Scan for the cell matching the given text and deliver its (x, y) coordinate at center. 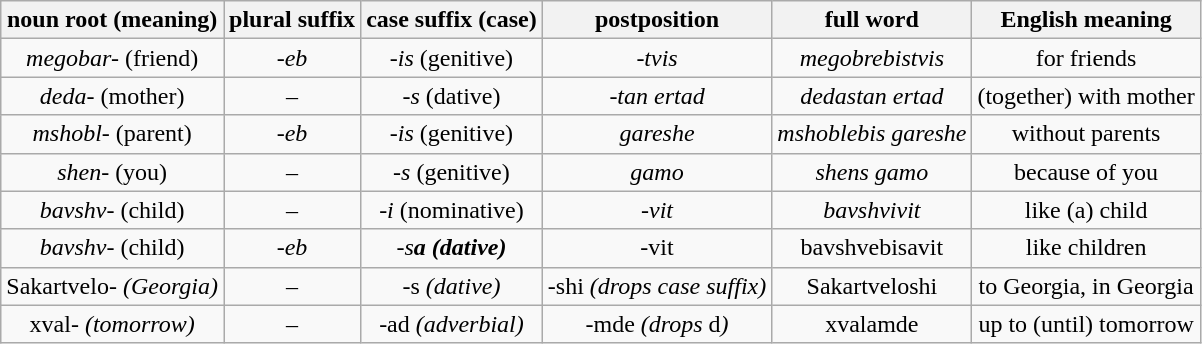
postposition (656, 20)
Sakartveloshi (872, 286)
English meaning (1086, 20)
to Georgia, in Georgia (1086, 286)
megobar- (friend) (112, 58)
-ad (adverbial) (452, 324)
Sakartvelo- (Georgia) (112, 286)
-s (genitive) (452, 172)
bavshvebisavit (872, 248)
-shi (drops case suffix) (656, 286)
dedastan ertad (872, 96)
like children (1086, 248)
up to (until) tomorrow (1086, 324)
gareshe (656, 134)
plural suffix (292, 20)
like (a) child (1086, 210)
-sa (dative) (452, 248)
bavshvivit (872, 210)
megobrebistvis (872, 58)
for friends (1086, 58)
case suffix (case) (452, 20)
deda- (mother) (112, 96)
-mde (drops d) (656, 324)
-i (nominative) (452, 210)
-tvis (656, 58)
mshoblebis gareshe (872, 134)
noun root (meaning) (112, 20)
mshobl- (parent) (112, 134)
-tan ertad (656, 96)
because of you (1086, 172)
without parents (1086, 134)
(together) with mother (1086, 96)
gamo (656, 172)
shen- (you) (112, 172)
xval- (tomorrow) (112, 324)
xvalamde (872, 324)
full word (872, 20)
shens gamo (872, 172)
